Return [x, y] of the center of cell containing provided text 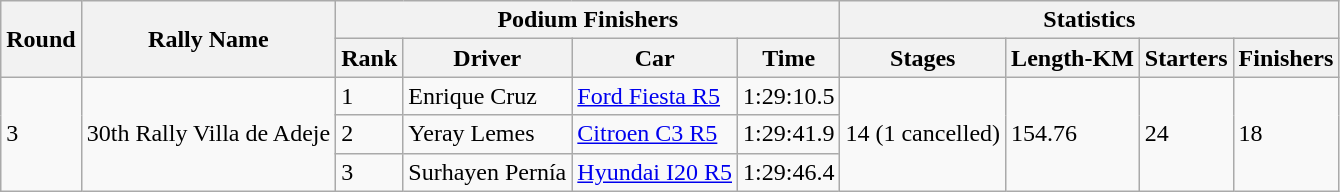
Rally Name [208, 39]
1:29:41.9 [789, 134]
18 [1286, 134]
Rank [370, 58]
Time [789, 58]
Car [655, 58]
154.76 [1073, 134]
2 [370, 134]
1 [370, 96]
24 [1186, 134]
Podium Finishers [588, 20]
Hyundai I20 R5 [655, 172]
Ford Fiesta R5 [655, 96]
Enrique Cruz [488, 96]
14 (1 cancelled) [923, 134]
Starters [1186, 58]
Surhayen Pernía [488, 172]
Driver [488, 58]
30th Rally Villa de Adeje [208, 134]
Yeray Lemes [488, 134]
Round [41, 39]
Citroen C3 R5 [655, 134]
1:29:10.5 [789, 96]
1:29:46.4 [789, 172]
Finishers [1286, 58]
Statistics [1090, 20]
Length-KM [1073, 58]
Stages [923, 58]
